Return (X, Y) of the center of cell containing provided text 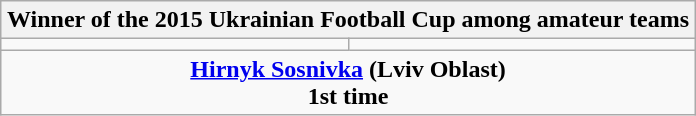
Winner of the 2015 Ukrainian Football Cup among amateur teams (348, 20)
Hirnyk Sosnivka (Lviv Oblast)1st time (348, 82)
